Identify which cell holds the provided text, then report its [x, y] central coordinate. 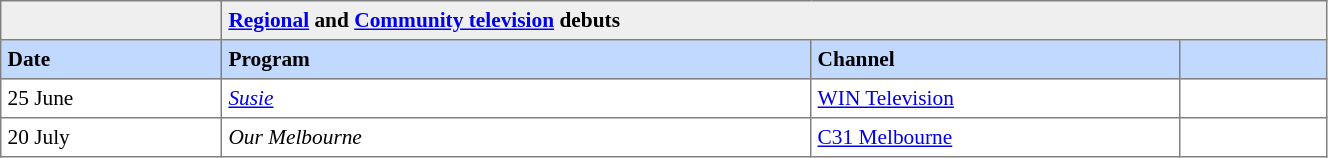
25 June [112, 98]
Program [516, 60]
C31 Melbourne [995, 138]
Channel [995, 60]
Our Melbourne [516, 138]
Date [112, 60]
WIN Television [995, 98]
20 July [112, 138]
Regional and Community television debuts [774, 20]
Susie [516, 98]
